Pinpoint the cell where the given text exists, returning its [X, Y] midpoint coordinate. 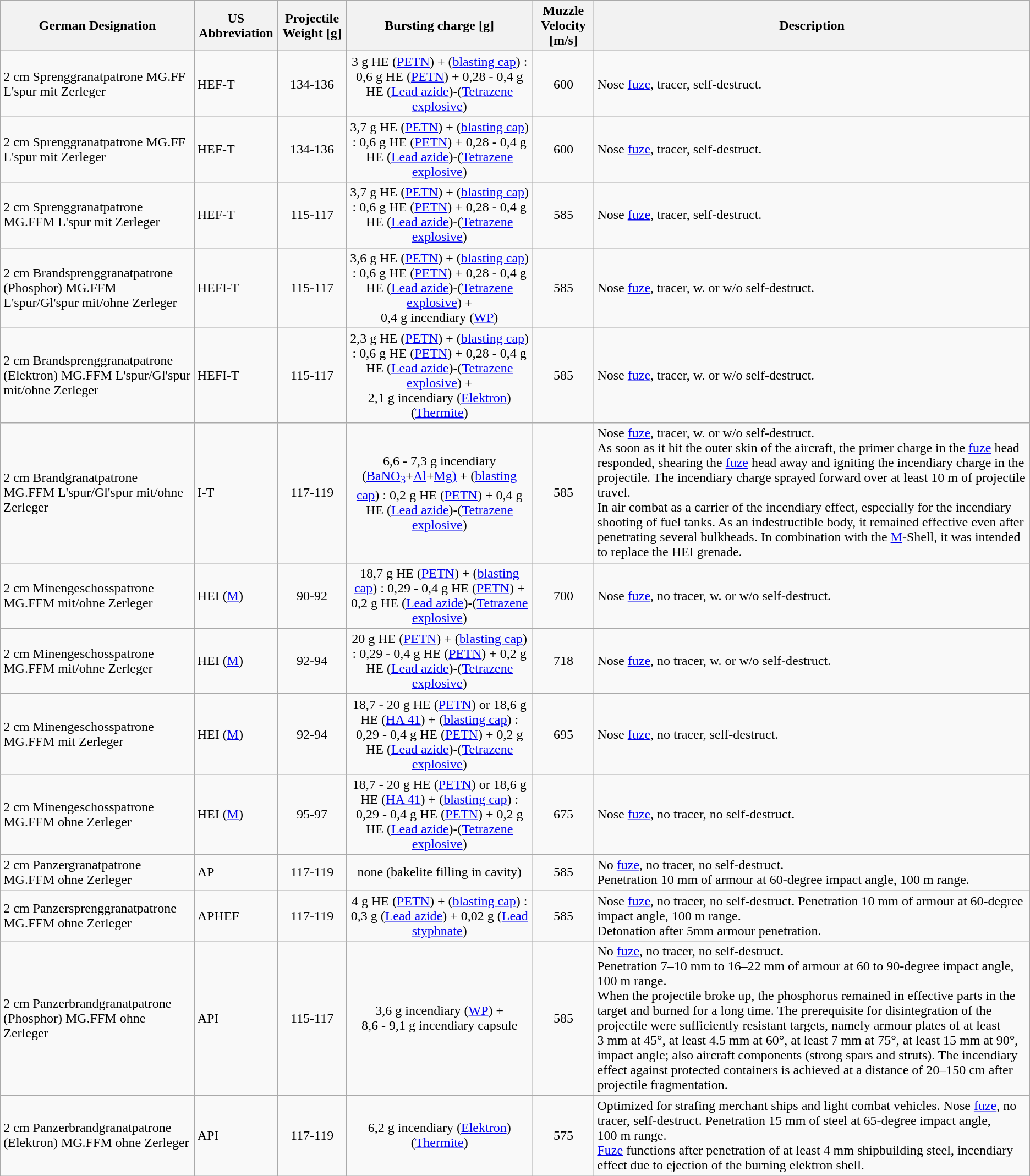
AP [236, 872]
2 cm Panzergranatpatrone MG.FFM ohne Zerleger [97, 872]
6,2 g incendiary (Elektron)(Thermite) [439, 1136]
APHEF [236, 915]
No fuze, no tracer, no self-destruct.Penetration 10 mm of armour at 60-degree impact angle, 100 m range. [812, 872]
2 cm Brandgranatpatrone MG.FFM L'spur/Gl'spur mit/ohne Zerleger [97, 493]
6,6 - 7,3 g incendiary (BaNO3+Al+Mg) + (blasting cap) : 0,2 g HE (PETN) + 0,4 g HE (Lead azide)-(Tetrazene explosive) [439, 493]
Nose fuze, no tracer, no self-destruct. [812, 814]
Nose fuze, no tracer, no self-destruct. Penetration 10 mm of armour at 60-degree impact angle, 100 m range.Detonation after 5mm armour penetration. [812, 915]
US Abbreviation [236, 26]
none (bakelite filling in cavity) [439, 872]
Nose fuze, no tracer, self-destruct. [812, 734]
2 cm Minengeschosspatrone MG.FFM ohne Zerleger [97, 814]
700 [563, 595]
Muzzle Velocity [m/s] [563, 26]
18,7 g HE (PETN) + (blasting cap) : 0,29 - 0,4 g HE (PETN) + 0,2 g HE (Lead azide)-(Tetrazene explosive) [439, 595]
2 cm Sprenggranatpatrone MG.FFM L'spur mit Zerleger [97, 215]
675 [563, 814]
2 cm Minengeschosspatrone MG.FFM mit Zerleger [97, 734]
3,6 g HE (PETN) + (blasting cap) : 0,6 g HE (PETN) + 0,28 - 0,4 g HE (Lead azide)-(Tetrazene explosive) + 0,4 g incendiary (WP) [439, 288]
2 cm Panzerbrandgranatpatrone (Elektron) MG.FFM ohne Zerleger [97, 1136]
90-92 [313, 595]
2 cm Panzersprenggranatpatrone MG.FFM ohne Zerleger [97, 915]
20 g HE (PETN) + (blasting cap) : 0,29 - 0,4 g HE (PETN) + 0,2 g HE (Lead azide)-(Tetrazene explosive) [439, 661]
3,6 g incendiary (WP) + 8,6 - 9,1 g incendiary capsule [439, 1019]
718 [563, 661]
3 g HE (PETN) + (blasting cap) : 0,6 g HE (PETN) + 0,28 - 0,4 g HE (Lead azide)-(Tetrazene explosive) [439, 84]
2 cm Brandsprenggranatpatrone (Phosphor) MG.FFM L'spur/Gl'spur mit/ohne Zerleger [97, 288]
Projectile Weight [g] [313, 26]
695 [563, 734]
2 cm Brandsprenggranatpatrone (Elektron) MG.FFM L'spur/Gl'spur mit/ohne Zerleger [97, 375]
German Designation [97, 26]
575 [563, 1136]
I-T [236, 493]
95-97 [313, 814]
Description [812, 26]
Bursting charge [g] [439, 26]
2,3 g HE (PETN) + (blasting cap) : 0,6 g HE (PETN) + 0,28 - 0,4 g HE (Lead azide)-(Tetrazene explosive) + 2,1 g incendiary (Elektron)(Thermite) [439, 375]
4 g HE (PETN) + (blasting cap) : 0,3 g (Lead azide) + 0,02 g (Lead styphnate) [439, 915]
2 cm Panzerbrandgranatpatrone (Phosphor) MG.FFM ohne Zerleger [97, 1019]
